Return (x, y) of the center of cell containing provided text 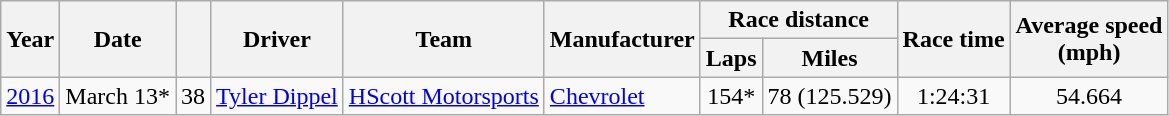
78 (125.529) (830, 96)
Laps (731, 58)
Manufacturer (622, 39)
Tyler Dippel (278, 96)
Race distance (798, 20)
Race time (954, 39)
Miles (830, 58)
Date (118, 39)
1:24:31 (954, 96)
March 13* (118, 96)
2016 (30, 96)
HScott Motorsports (444, 96)
38 (194, 96)
Team (444, 39)
54.664 (1089, 96)
Chevrolet (622, 96)
Average speed(mph) (1089, 39)
Driver (278, 39)
Year (30, 39)
154* (731, 96)
